Detect which cell encompasses the target text, then output its [x, y] center coordinate. 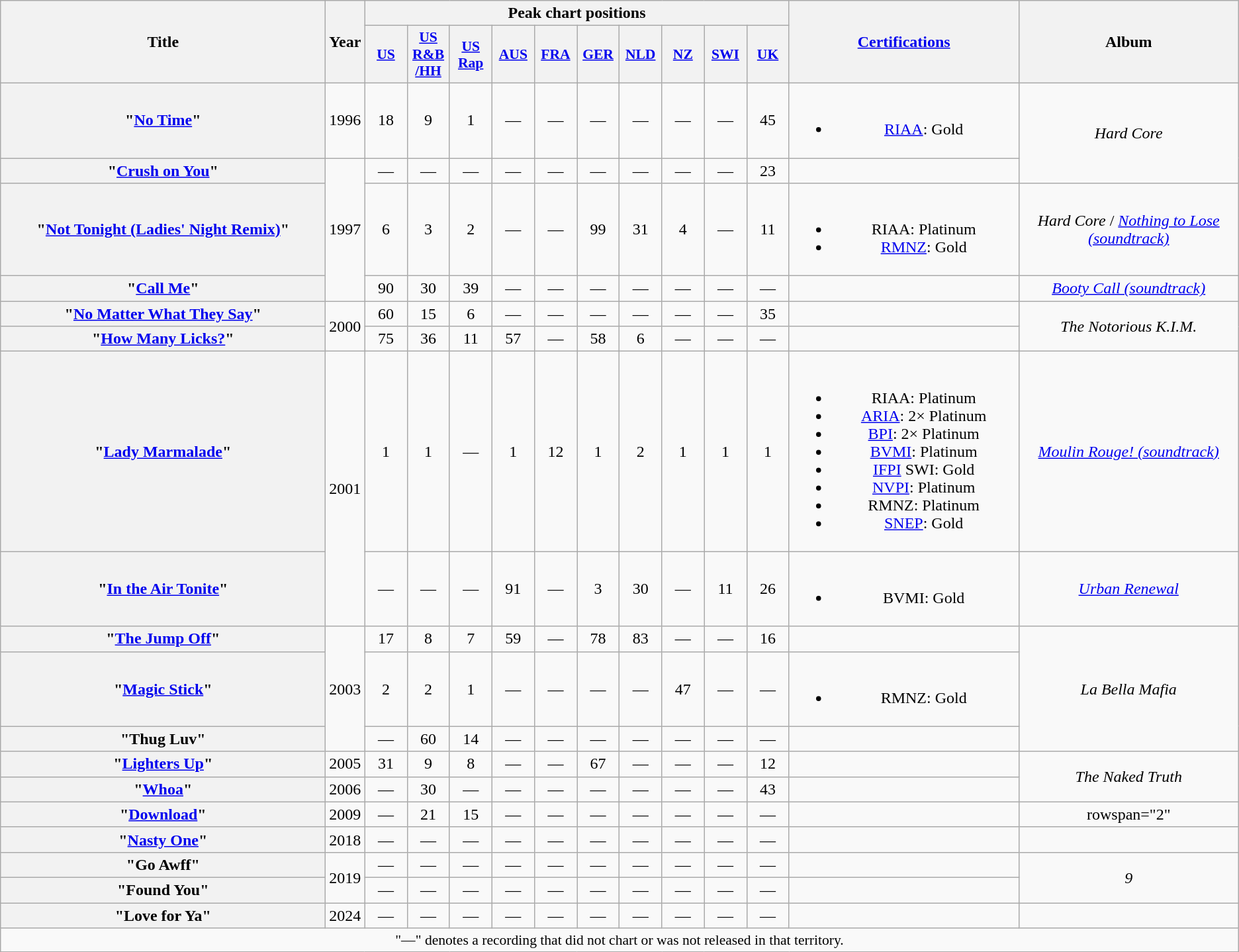
"Love for Ya" [163, 916]
USRap [471, 54]
4 [683, 230]
2024 [345, 916]
14 [471, 739]
26 [768, 589]
83 [641, 639]
23 [768, 170]
"How Many Licks?" [163, 339]
NZ [683, 54]
RIAA: PlatinumARIA: 2× PlatinumBPI: 2× PlatinumBVMI: PlatinumIFPI SWI: GoldNVPI: PlatinumRMNZ: PlatinumSNEP: Gold [904, 452]
FRA [555, 54]
43 [768, 789]
BVMI: Gold [904, 589]
75 [386, 339]
36 [428, 339]
16 [768, 639]
Urban Renewal [1128, 589]
"Call Me" [163, 289]
47 [683, 689]
90 [386, 289]
"Found You" [163, 890]
US [386, 54]
"Thug Luv" [163, 739]
35 [768, 314]
RIAA: PlatinumRMNZ: Gold [904, 230]
59 [513, 639]
SWI [725, 54]
Certifications [904, 42]
2009 [345, 814]
2006 [345, 789]
Title [163, 42]
57 [513, 339]
2000 [345, 326]
"No Matter What They Say" [163, 314]
Album [1128, 42]
rowspan="2" [1128, 814]
UK [768, 54]
"No Time" [163, 120]
Year [345, 42]
GER [598, 54]
The Notorious K.I.M. [1128, 326]
"Lighters Up" [163, 764]
2005 [345, 764]
The Naked Truth [1128, 777]
"Whoa" [163, 789]
La Bella Mafia [1128, 689]
99 [598, 230]
21 [428, 814]
"Download" [163, 814]
RIAA: Gold [904, 120]
"In the Air Tonite" [163, 589]
2001 [345, 489]
Moulin Rouge! (soundtrack) [1128, 452]
2003 [345, 689]
78 [598, 639]
Booty Call (soundtrack) [1128, 289]
Hard Core / Nothing to Lose (soundtrack) [1128, 230]
2019 [345, 877]
Peak chart positions [577, 13]
18 [386, 120]
"Not Tonight (Ladies' Night Remix)" [163, 230]
"Crush on You" [163, 170]
91 [513, 589]
"Magic Stick" [163, 689]
"—" denotes a recording that did not chart or was not released in that territory. [619, 940]
"Nasty One" [163, 839]
"The Jump Off" [163, 639]
Hard Core [1128, 132]
"Lady Marmalade" [163, 452]
2018 [345, 839]
AUS [513, 54]
58 [598, 339]
NLD [641, 54]
45 [768, 120]
17 [386, 639]
67 [598, 764]
"Go Awff" [163, 865]
RMNZ: Gold [904, 689]
1996 [345, 120]
39 [471, 289]
1997 [345, 229]
USR&B/HH [428, 54]
7 [471, 639]
